Search for the cell housing the specified text and yield its [x, y] center coordinate. 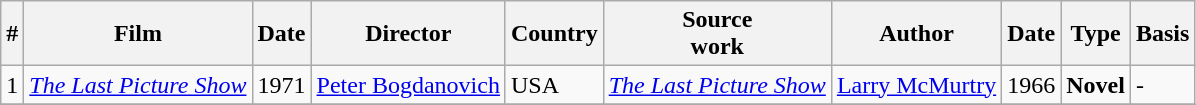
Larry McMurtry [916, 85]
1 [12, 85]
Author [916, 34]
Country [554, 34]
1966 [1032, 85]
# [12, 34]
Director [408, 34]
Novel [1096, 85]
Film [138, 34]
Peter Bogdanovich [408, 85]
- [1162, 85]
USA [554, 85]
1971 [282, 85]
Basis [1162, 34]
Sourcework [717, 34]
Type [1096, 34]
